Return the (x, y) coordinate for the center point of the cell that contains the specified text.  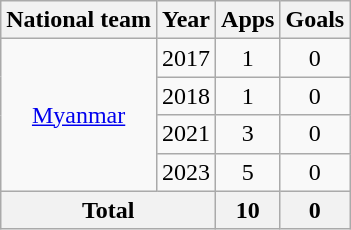
Myanmar (79, 115)
10 (248, 210)
2017 (186, 58)
Total (108, 210)
Year (186, 20)
2023 (186, 172)
3 (248, 134)
2021 (186, 134)
Goals (315, 20)
National team (79, 20)
5 (248, 172)
Apps (248, 20)
2018 (186, 96)
